Detect which cell encompasses the target text, then output its [x, y] center coordinate. 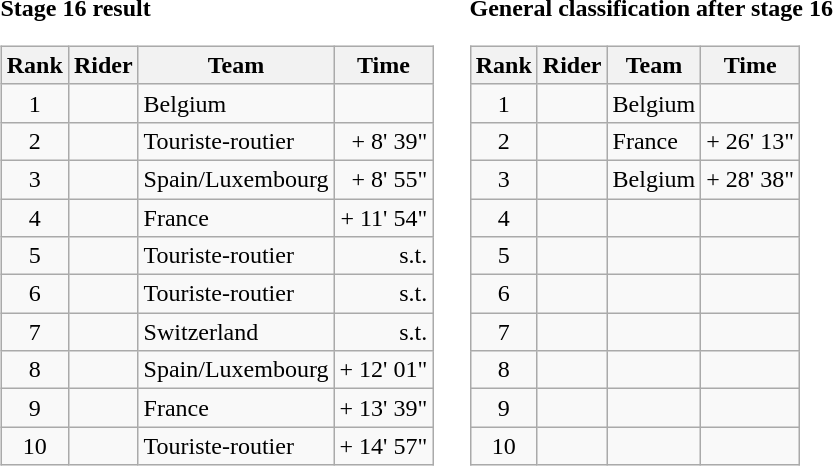
+ 13' 39" [384, 408]
+ 8' 55" [384, 179]
+ 12' 01" [384, 370]
+ 8' 39" [384, 141]
+ 28' 38" [750, 179]
+ 14' 57" [384, 446]
+ 11' 54" [384, 217]
Switzerland [236, 332]
+ 26' 13" [750, 141]
